Determine the (x, y) coordinate at the center of the cell enclosing the given text.  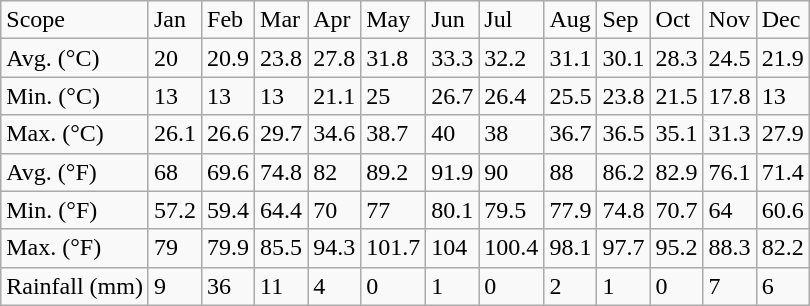
28.3 (676, 58)
26.6 (228, 134)
2 (570, 286)
Feb (228, 20)
Jul (512, 20)
Dec (782, 20)
May (394, 20)
31.8 (394, 58)
94.3 (334, 248)
69.6 (228, 172)
79 (174, 248)
90 (512, 172)
79.5 (512, 210)
95.2 (676, 248)
25.5 (570, 96)
91.9 (452, 172)
25 (394, 96)
26.1 (174, 134)
89.2 (394, 172)
Scope (75, 20)
Jan (174, 20)
Apr (334, 20)
Nov (730, 20)
64 (730, 210)
85.5 (282, 248)
38 (512, 134)
7 (730, 286)
4 (334, 286)
21.1 (334, 96)
33.3 (452, 58)
17.8 (730, 96)
82.2 (782, 248)
Sep (624, 20)
27.8 (334, 58)
76.1 (730, 172)
59.4 (228, 210)
Avg. (°C) (75, 58)
6 (782, 286)
70.7 (676, 210)
Oct (676, 20)
11 (282, 286)
36 (228, 286)
21.5 (676, 96)
Aug (570, 20)
Max. (°F) (75, 248)
70 (334, 210)
82 (334, 172)
Min. (°F) (75, 210)
77 (394, 210)
57.2 (174, 210)
36.5 (624, 134)
31.1 (570, 58)
79.9 (228, 248)
38.7 (394, 134)
29.7 (282, 134)
88.3 (730, 248)
21.9 (782, 58)
77.9 (570, 210)
30.1 (624, 58)
34.6 (334, 134)
104 (452, 248)
32.2 (512, 58)
26.7 (452, 96)
20 (174, 58)
35.1 (676, 134)
26.4 (512, 96)
88 (570, 172)
101.7 (394, 248)
97.7 (624, 248)
64.4 (282, 210)
9 (174, 286)
24.5 (730, 58)
80.1 (452, 210)
100.4 (512, 248)
36.7 (570, 134)
31.3 (730, 134)
Max. (°C) (75, 134)
Avg. (°F) (75, 172)
Mar (282, 20)
82.9 (676, 172)
60.6 (782, 210)
Jun (452, 20)
86.2 (624, 172)
20.9 (228, 58)
Min. (°C) (75, 96)
71.4 (782, 172)
27.9 (782, 134)
Rainfall (mm) (75, 286)
68 (174, 172)
40 (452, 134)
98.1 (570, 248)
